Determine the [x, y] coordinate at the center of the cell enclosing the given text.  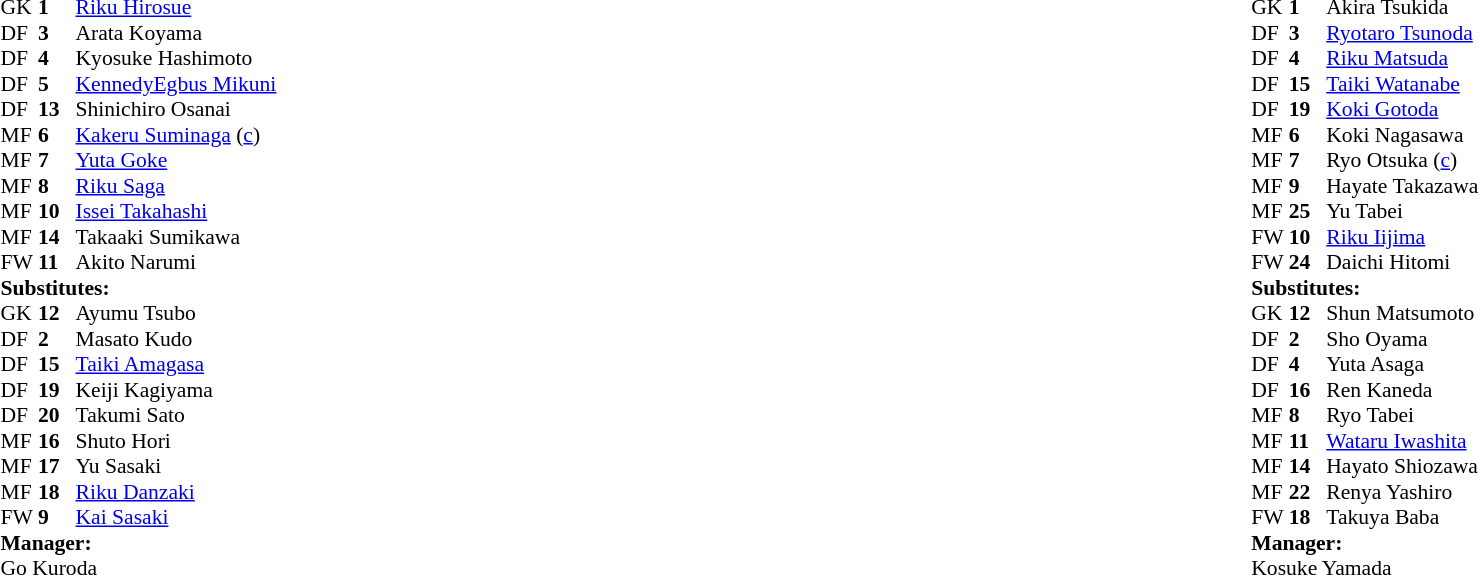
Riku Danzaki [176, 492]
Takumi Sato [176, 415]
22 [1308, 492]
Akito Narumi [176, 263]
Wataru Iwashita [1402, 441]
Koki Gotoda [1402, 109]
Sho Oyama [1402, 339]
Arata Koyama [176, 33]
Yu Tabei [1402, 211]
Masato Kudo [176, 339]
Keiji Kagiyama [176, 390]
Renya Yashiro [1402, 492]
Issei Takahashi [176, 211]
17 [57, 467]
Kyosuke Hashimoto [176, 59]
Ryo Otsuka (c) [1402, 161]
Ayumu Tsubo [176, 313]
24 [1308, 263]
Ryo Tabei [1402, 415]
Takaaki Sumikawa [176, 237]
5 [57, 84]
Koki Nagasawa [1402, 135]
Taiki Amagasa [176, 365]
Takuya Baba [1402, 517]
Yuta Goke [176, 161]
Shun Matsumoto [1402, 313]
KennedyEgbus Mikuni [176, 84]
Ryotaro Tsunoda [1402, 33]
Riku Iijima [1402, 237]
20 [57, 415]
Shinichiro Osanai [176, 109]
Taiki Watanabe [1402, 84]
Yuta Asaga [1402, 365]
Shuto Hori [176, 441]
Ren Kaneda [1402, 390]
Kai Sasaki [176, 517]
Yu Sasaki [176, 467]
Kakeru Suminaga (c) [176, 135]
Hayato Shiozawa [1402, 467]
Riku Saga [176, 186]
Riku Matsuda [1402, 59]
Hayate Takazawa [1402, 186]
25 [1308, 211]
Daichi Hitomi [1402, 263]
13 [57, 109]
